Search for the cell housing the specified text and yield its (x, y) center coordinate. 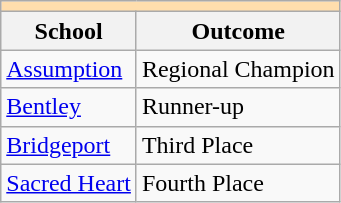
Bentley (69, 107)
Regional Champion (238, 69)
Fourth Place (238, 183)
Third Place (238, 145)
Runner-up (238, 107)
Bridgeport (69, 145)
School (69, 31)
Assumption (69, 69)
Outcome (238, 31)
Sacred Heart (69, 183)
